Identify which cell holds the provided text, then report its [X, Y] central coordinate. 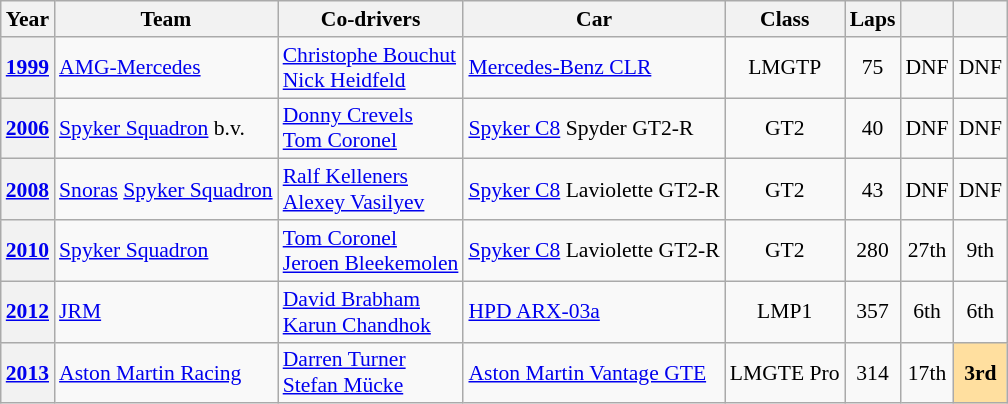
1999 [28, 68]
Class [785, 19]
Aston Martin Vantage GTE [594, 372]
Co-drivers [371, 19]
LMGTP [785, 68]
75 [873, 68]
LMP1 [785, 312]
Mercedes-Benz CLR [594, 68]
Darren Turner Stefan Mücke [371, 372]
357 [873, 312]
Spyker Squadron b.v. [166, 128]
LMGTE Pro [785, 372]
Aston Martin Racing [166, 372]
2008 [28, 190]
43 [873, 190]
HPD ARX-03a [594, 312]
280 [873, 250]
Christophe Bouchut Nick Heidfeld [371, 68]
2010 [28, 250]
JRM [166, 312]
AMG-Mercedes [166, 68]
Team [166, 19]
9th [980, 250]
2013 [28, 372]
Laps [873, 19]
2012 [28, 312]
David Brabham Karun Chandhok [371, 312]
Spyker Squadron [166, 250]
Tom Coronel Jeroen Bleekemolen [371, 250]
40 [873, 128]
27th [926, 250]
Snoras Spyker Squadron [166, 190]
2006 [28, 128]
314 [873, 372]
3rd [980, 372]
Ralf Kelleners Alexey Vasilyev [371, 190]
Donny Crevels Tom Coronel [371, 128]
Year [28, 19]
Car [594, 19]
17th [926, 372]
Spyker C8 Spyder GT2-R [594, 128]
